Determine the [X, Y] coordinate at the center of the cell enclosing the given text.  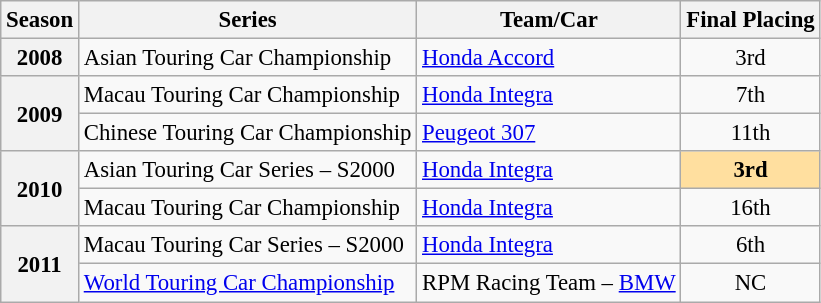
6th [750, 245]
Macau Touring Car Series – S2000 [247, 245]
2011 [40, 264]
Honda Accord [549, 58]
Final Placing [750, 20]
Series [247, 20]
Asian Touring Car Series – S2000 [247, 170]
Team/Car [549, 20]
Peugeot 307 [549, 133]
World Touring Car Championship [247, 283]
2010 [40, 188]
NC [750, 283]
Season [40, 20]
2009 [40, 114]
Chinese Touring Car Championship [247, 133]
7th [750, 95]
16th [750, 208]
2008 [40, 58]
Asian Touring Car Championship [247, 58]
11th [750, 133]
RPM Racing Team – BMW [549, 283]
